Pinpoint the cell where the given text exists, returning its [x, y] midpoint coordinate. 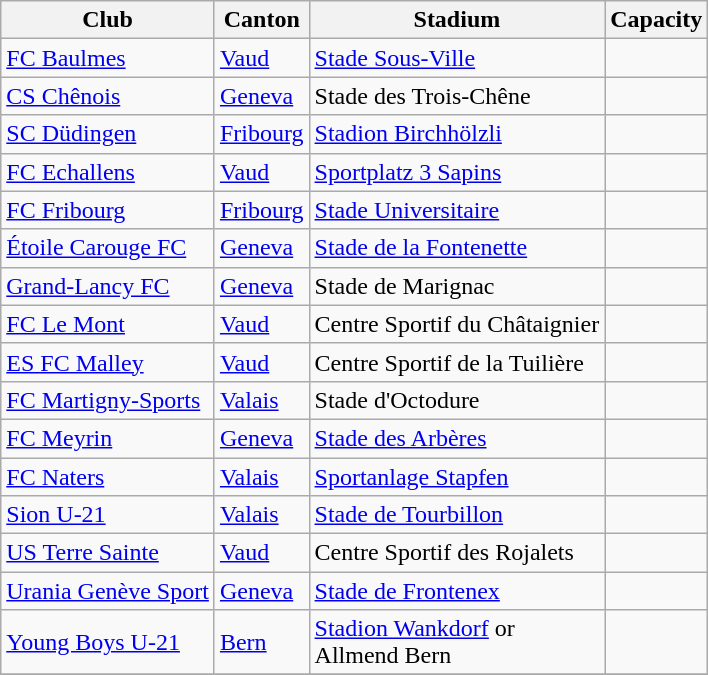
US Terre Sainte [108, 553]
Stade des Arbères [457, 438]
Bern [262, 642]
CS Chênois [108, 96]
Étoile Carouge FC [108, 248]
Club [108, 20]
FC Le Mont [108, 324]
Stadion Wankdorf orAllmend Bern [457, 642]
FC Naters [108, 477]
Centre Sportif de la Tuilière [457, 362]
Centre Sportif des Rojalets [457, 553]
Sportplatz 3 Sapins [457, 172]
Stade de Frontenex [457, 591]
Centre Sportif du Châtaignier [457, 324]
FC Baulmes [108, 58]
SC Düdingen [108, 134]
Capacity [656, 20]
Young Boys U-21 [108, 642]
FC Martigny-Sports [108, 400]
FC Echallens [108, 172]
Canton [262, 20]
Urania Genève Sport [108, 591]
Stade Sous-Ville [457, 58]
Stade de Marignac [457, 286]
Stade de Tourbillon [457, 515]
Stade d'Octodure [457, 400]
Sportanlage Stapfen [457, 477]
Stadion Birchhölzli [457, 134]
Grand-Lancy FC [108, 286]
Sion U-21 [108, 515]
FC Fribourg [108, 210]
FC Meyrin [108, 438]
ES FC Malley [108, 362]
Stade Universitaire [457, 210]
Stade de la Fontenette [457, 248]
Stadium [457, 20]
Stade des Trois-Chêne [457, 96]
